Detect which cell encompasses the target text, then output its [X, Y] center coordinate. 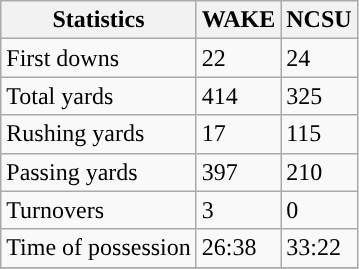
115 [319, 134]
First downs [99, 58]
26:38 [238, 248]
Turnovers [99, 210]
33:22 [319, 248]
22 [238, 58]
0 [319, 210]
24 [319, 58]
Time of possession [99, 248]
Total yards [99, 96]
3 [238, 210]
Rushing yards [99, 134]
Statistics [99, 20]
Passing yards [99, 172]
17 [238, 134]
NCSU [319, 20]
414 [238, 96]
WAKE [238, 20]
397 [238, 172]
210 [319, 172]
325 [319, 96]
